Pinpoint the cell where the given text exists, returning its [X, Y] midpoint coordinate. 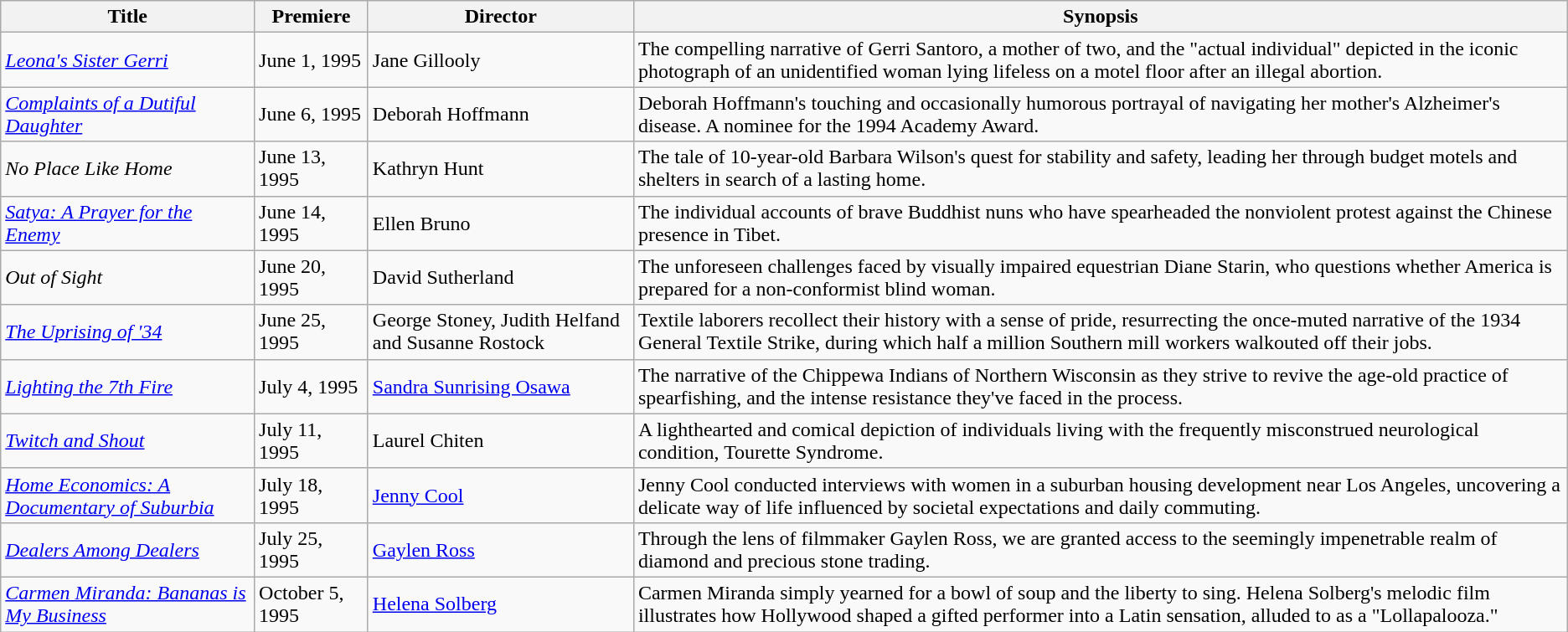
Carmen Miranda: Bananas is My Business [127, 604]
July 25, 1995 [312, 549]
Synopsis [1101, 17]
Kathryn Hunt [501, 169]
Twitch and Shout [127, 440]
Lighting the 7th Fire [127, 387]
June 14, 1995 [312, 223]
George Stoney, Judith Helfand and Susanne Rostock [501, 331]
Satya: A Prayer for the Enemy [127, 223]
Complaints of a Dutiful Daughter [127, 114]
July 18, 1995 [312, 496]
July 11, 1995 [312, 440]
Leona's Sister Gerri [127, 60]
David Sutherland [501, 278]
Jane Gillooly [501, 60]
Deborah Hoffmann's touching and occasionally humorous portrayal of navigating her mother's Alzheimer's disease. A nominee for the 1994 Academy Award. [1101, 114]
June 6, 1995 [312, 114]
Laurel Chiten [501, 440]
A lighthearted and comical depiction of individuals living with the frequently misconstrued neurological condition, Tourette Syndrome. [1101, 440]
June 13, 1995 [312, 169]
July 4, 1995 [312, 387]
Title [127, 17]
Home Economics: A Documentary of Suburbia [127, 496]
Jenny Cool [501, 496]
No Place Like Home [127, 169]
Ellen Bruno [501, 223]
June 20, 1995 [312, 278]
Dealers Among Dealers [127, 549]
Premiere [312, 17]
Helena Solberg [501, 604]
The individual accounts of brave Buddhist nuns who have spearheaded the nonviolent protest against the Chinese presence in Tibet. [1101, 223]
June 25, 1995 [312, 331]
Through the lens of filmmaker Gaylen Ross, we are granted access to the seemingly impenetrable realm of diamond and precious stone trading. [1101, 549]
The tale of 10-year-old Barbara Wilson's quest for stability and safety, leading her through budget motels and shelters in search of a lasting home. [1101, 169]
October 5, 1995 [312, 604]
Sandra Sunrising Osawa [501, 387]
Out of Sight [127, 278]
Deborah Hoffmann [501, 114]
June 1, 1995 [312, 60]
The Uprising of '34 [127, 331]
Director [501, 17]
Gaylen Ross [501, 549]
